From the cell containing the given text, extract its center point as [x, y] coordinate. 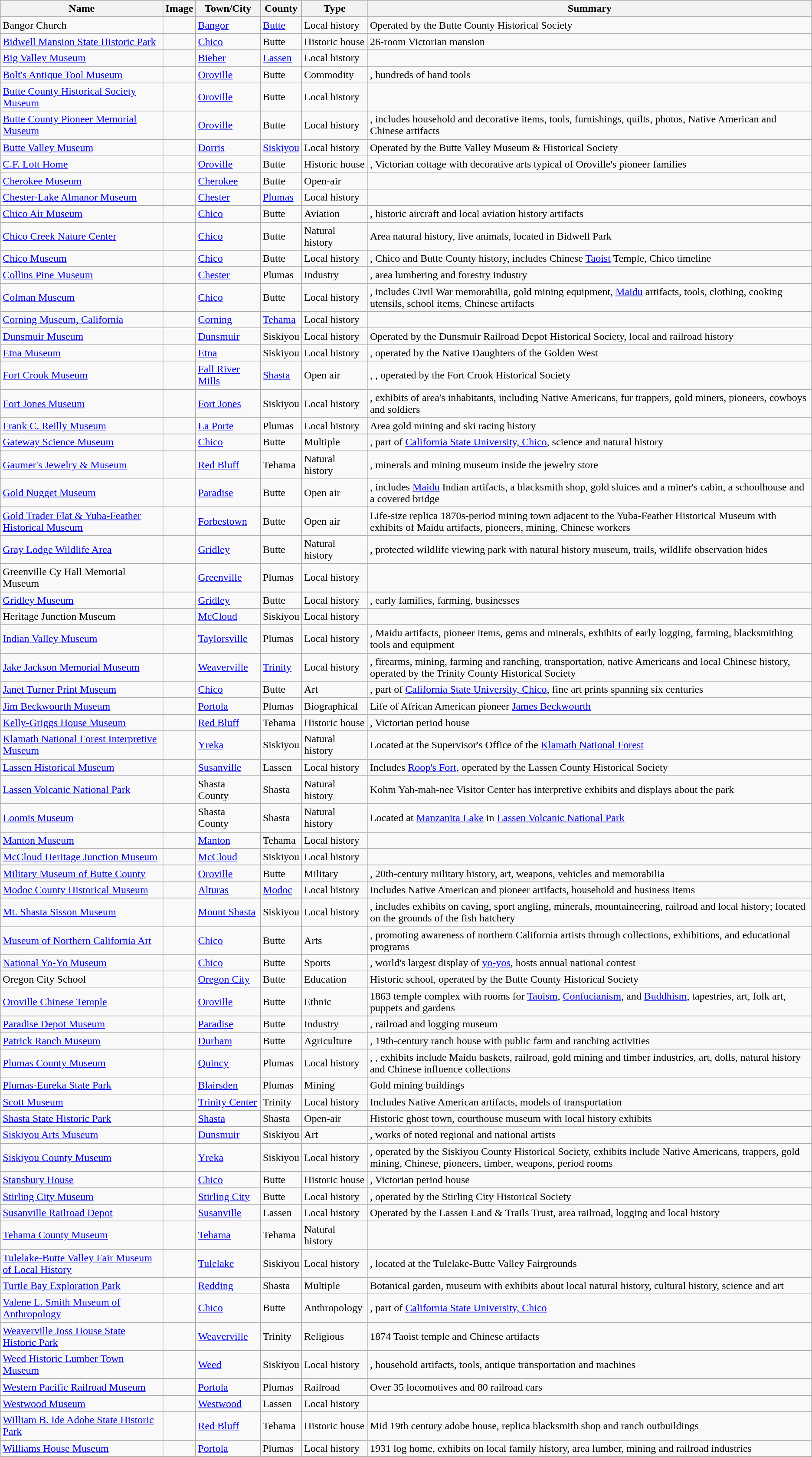
Religious [335, 1337]
Weed Historic Lumber Town Museum [82, 1365]
Military Museum of Butte County [82, 873]
Tehama County Museum [82, 1235]
, protected wildlife viewing park with natural history museum, trails, wildlife observation hides [589, 549]
, , exhibits include Maidu baskets, railroad, gold mining and timber industries, art, dolls, natural history and Chinese influence collections [589, 1063]
26-room Victorian mansion [589, 42]
Cherokee Museum [82, 181]
Oroville Chinese Temple [82, 1002]
Arts [335, 940]
Corning Museum, California [82, 320]
Sports [335, 963]
, located at the Tulelake-Butte Valley Fairgrounds [589, 1263]
Gridley Museum [82, 600]
, includes Maidu Indian artifacts, a blacksmith shop, gold sluices and a miner's cabin, a schoolhouse and a covered bridge [589, 493]
Williams House Museum [82, 1448]
, historic aircraft and local aviation history artifacts [589, 214]
, includes exhibits on caving, sport angling, minerals, mountaineering, railroad and local history; located on the grounds of the fish hatchery [589, 912]
Gold Trader Flat & Yuba-Feather Historical Museum [82, 521]
Town/City [228, 9]
, early families, farming, businesses [589, 600]
Plumas-Eureka State Park [82, 1085]
, operated by the Stirling City Historical Society [589, 1196]
Operated by the Dunsmuir Railroad Depot Historical Society, local and railroad history [589, 336]
Historic school, operated by the Butte County Historical Society [589, 980]
Includes Native American and pioneer artifacts, household and business items [589, 890]
Bangor Church [82, 25]
Colman Museum [82, 298]
, includes household and decorative items, tools, furnishings, quilts, photos, Native American and Chinese artifacts [589, 125]
Summary [589, 9]
Alturas [228, 890]
Manton Museum [82, 840]
Heritage Junction Museum [82, 617]
Tulelake-Butte Valley Fair Museum of Local History [82, 1263]
, household artifacts, tools, antique transportation and machines [589, 1365]
1863 temple complex with rooms for Taoism, Confucianism, and Buddhism, tapestries, art, folk art, puppets and gardens [589, 1002]
Tulelake [228, 1263]
Siskiyou Arts Museum [82, 1135]
Mid 19th century adobe house, replica blacksmith shop and ranch outbuildings [589, 1426]
Commodity [335, 75]
Education [335, 980]
, hundreds of hand tools [589, 75]
Quincy [228, 1063]
Blairsden [228, 1085]
Susanville Railroad Depot [82, 1213]
, exhibits of area's inhabitants, including Native Americans, fur trappers, gold miners, pioneers, cowboys and soldiers [589, 404]
Butte County Pioneer Memorial Museum [82, 125]
Aviation [335, 214]
Mining [335, 1085]
Stirling City [228, 1196]
Area gold mining and ski racing history [589, 426]
Weed [228, 1365]
, part of California State University, Chico [589, 1308]
1931 log home, exhibits on local family history, area lumber, mining and railroad industries [589, 1448]
Fort Jones Museum [82, 404]
Dorris [228, 148]
Fall River Mills [228, 375]
Scott Museum [82, 1102]
Bidwell Mansion State Historic Park [82, 42]
Museum of Northern California Art [82, 940]
Mt. Shasta Sisson Museum [82, 912]
, works of noted regional and national artists [589, 1135]
Includes Roop's Fort, operated by the Lassen County Historical Society [589, 767]
County [281, 9]
Gold mining buildings [589, 1085]
Biographical [335, 706]
, includes Civil War memorabilia, gold mining equipment, Maidu artifacts, tools, clothing, cooking utensils, school items, Chinese artifacts [589, 298]
Stirling City Museum [82, 1196]
, part of California State University, Chico, fine art prints spanning six centuries [589, 690]
Botanical garden, museum with exhibits about local natural history, cultural history, science and art [589, 1286]
Butte Valley Museum [82, 148]
Forbestown [228, 521]
Image [180, 9]
Greenville [228, 577]
Gold Nugget Museum [82, 493]
, minerals and mining museum inside the jewelry store [589, 464]
Taylorsville [228, 639]
, Maidu artifacts, pioneer items, gems and minerals, exhibits of early logging, farming, blacksmithing tools and equipment [589, 639]
Lassen Volcanic National Park [82, 790]
Chester-Lake Almanor Museum [82, 197]
Bieber [228, 58]
Bangor [228, 25]
, operated by the Native Daughters of the Golden West [589, 353]
, part of California State University, Chico, science and natural history [589, 442]
Oregon City School [82, 980]
Chico Museum [82, 259]
Includes Native American artifacts, models of transportation [589, 1102]
Name [82, 9]
Butte County Historical Society Museum [82, 97]
, railroad and logging museum [589, 1024]
Valene L. Smith Museum of Anthropology [82, 1308]
Dunsmuir Museum [82, 336]
Turtle Bay Exploration Park [82, 1286]
Jim Beckwourth Museum [82, 706]
Operated by the Butte Valley Museum & Historical Society [589, 148]
Stansbury House [82, 1180]
Westwood [228, 1404]
Anthropology [335, 1308]
Etna [228, 353]
Fort Jones [228, 404]
Kohm Yah-mah-nee Visitor Center has interpretive exhibits and displays about the park [589, 790]
Cherokee [228, 181]
Located at Manzanita Lake in Lassen Volcanic National Park [589, 818]
, world's largest display of yo-yos, hosts annual national contest [589, 963]
William B. Ide Adobe State Historic Park [82, 1426]
Ethnic [335, 1002]
Shasta State Historic Park [82, 1118]
Manton [228, 840]
, 20th-century military history, art, weapons, vehicles and memorabilia [589, 873]
Klamath National Forest Interpretive Museum [82, 745]
Indian Valley Museum [82, 639]
Redding [228, 1286]
Located at the Supervisor's Office of the Klamath National Forest [589, 745]
Fort Crook Museum [82, 375]
Westwood Museum [82, 1404]
Operated by the Lassen Land & Trails Trust, area railroad, logging and local history [589, 1213]
1874 Taoist temple and Chinese artifacts [589, 1337]
Chico Creek Nature Center [82, 236]
Life of African American pioneer James Beckwourth [589, 706]
Kelly-Griggs House Museum [82, 723]
Paradise Depot Museum [82, 1024]
, area lumbering and forestry industry [589, 275]
Corning [228, 320]
Modoc [281, 890]
Gateway Science Museum [82, 442]
Agriculture [335, 1041]
La Porte [228, 426]
Greenville Cy Hall Memorial Museum [82, 577]
Frank C. Reilly Museum [82, 426]
Historic ghost town, courthouse museum with local history exhibits [589, 1118]
Chico Air Museum [82, 214]
Over 35 locomotives and 80 railroad cars [589, 1387]
Collins Pine Museum [82, 275]
Weaverville Joss House State Historic Park [82, 1337]
Gray Lodge Wildlife Area [82, 549]
Operated by the Butte County Historical Society [589, 25]
Mount Shasta [228, 912]
Plumas County Museum [82, 1063]
Bolt's Antique Tool Museum [82, 75]
Gaumer's Jewelry & Museum [82, 464]
Western Pacific Railroad Museum [82, 1387]
Military [335, 873]
, Chico and Butte County history, includes Chinese Taoist Temple, Chico timeline [589, 259]
Jake Jackson Memorial Museum [82, 668]
, 19th-century ranch house with public farm and ranching activities [589, 1041]
, Victorian cottage with decorative arts typical of Oroville's pioneer families [589, 164]
Patrick Ranch Museum [82, 1041]
Loomis Museum [82, 818]
Janet Turner Print Museum [82, 690]
National Yo-Yo Museum [82, 963]
Durham [228, 1041]
Big Valley Museum [82, 58]
C.F. Lott Home [82, 164]
Trinity Center [228, 1102]
Etna Museum [82, 353]
Railroad [335, 1387]
, , operated by the Fort Crook Historical Society [589, 375]
Modoc County Historical Museum [82, 890]
Area natural history, live animals, located in Bidwell Park [589, 236]
Type [335, 9]
McCloud Heritage Junction Museum [82, 857]
Lassen Historical Museum [82, 767]
, promoting awareness of northern California artists through collections, exhibitions, and educational programs [589, 940]
Oregon City [228, 980]
Siskiyou County Museum [82, 1157]
